For the text-containing cell, return its midpoint in [x, y] coordinate format. 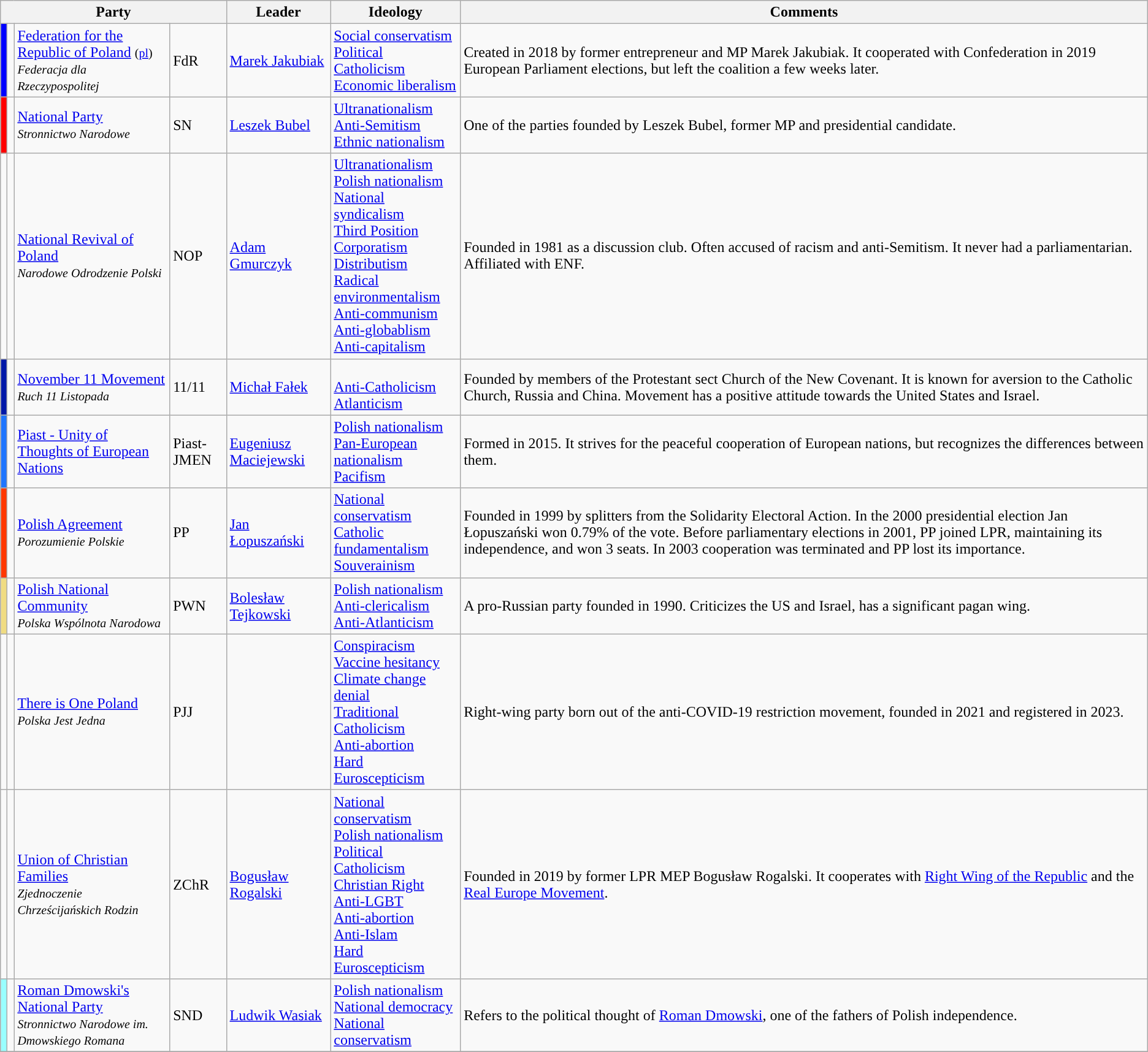
Founded in 1981 as a discussion club. Often accused of racism and anti-Semitism. It never had a parliamentarian. Affiliated with ENF. [805, 256]
UltranationalismAnti-SemitismEthnic nationalism [396, 125]
Michał Fałek [278, 387]
Founded in 2019 by former LPR MEP Bogusław Rogalski. It cooperates with Right Wing of the Republic and the Real Europe Movement. [805, 884]
Polish nationalismNational democracyNational conservatism [396, 1015]
Comments [805, 12]
PJJ [198, 712]
Federation for the Republic of Poland (pl)Federacja dla Rzeczypospolitej [92, 60]
Jan Łopuszański [278, 533]
Ludwik Wasiak [278, 1015]
Union of Christian FamiliesZjednoczenie Chrześcijańskich Rodzin [92, 884]
Right-wing party born out of the anti-COVID-19 restriction movement, founded in 2021 and registered in 2023. [805, 712]
Refers to the political thought of Roman Dmowski, one of the fathers of Polish independence. [805, 1015]
Roman Dmowski's National PartyStronnictwo Narodowe im. Dmowskiego Romana [92, 1015]
There is One PolandPolska Jest Jedna [92, 712]
Marek Jakubiak [278, 60]
PP [198, 533]
Piast-JMEN [198, 451]
National conservatismCatholic fundamentalismSouverainism [396, 533]
ConspiracismVaccine hesitancyClimate change denialTraditional CatholicismAnti-abortionHard Euroscepticism [396, 712]
One of the parties founded by Leszek Bubel, former MP and presidential candidate. [805, 125]
ZChR [198, 884]
PWN [198, 606]
National conservatismPolish nationalismPolitical CatholicismChristian RightAnti-LGBTAnti-abortionAnti-IslamHard Euroscepticism [396, 884]
November 11 MovementRuch 11 Listopada [92, 387]
Polish National CommunityPolska Wspólnota Narodowa [92, 606]
Piast - Unity of Thoughts of European Nations [92, 451]
Adam Gmurczyk [278, 256]
Leszek Bubel [278, 125]
National PartyStronnictwo Narodowe [92, 125]
11/11 [198, 387]
Social conservatismPolitical CatholicismEconomic liberalism [396, 60]
Polish nationalismAnti-clericalismAnti-Atlanticism [396, 606]
NOP [198, 256]
SND [198, 1015]
Formed in 2015. It strives for the peaceful cooperation of European nations, but recognizes the differences between them. [805, 451]
A pro-Russian party founded in 1990. Criticizes the US and Israel, has a significant pagan wing. [805, 606]
Polish nationalismPan-European nationalismPacifism [396, 451]
Bolesław Tejkowski [278, 606]
SN [198, 125]
Party [113, 12]
Polish AgreementPorozumienie Polskie [92, 533]
Leader [278, 12]
National Revival of PolandNarodowe Odrodzenie Polski [92, 256]
Bogusław Rogalski [278, 884]
FdR [198, 60]
Eugeniusz Maciejewski [278, 451]
Anti-CatholicismAtlanticism [396, 387]
Ideology [396, 12]
